Identify which cell holds the provided text, then report its [X, Y] central coordinate. 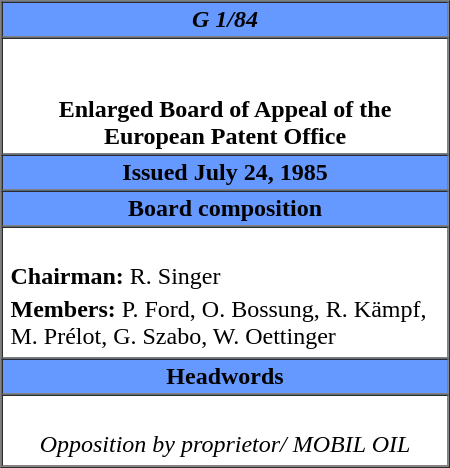
Chairman: R. Singer Members: P. Ford, O. Bossung, R. Kämpf, M. Prélot, G. Szabo, W. Oettinger [226, 292]
Members: P. Ford, O. Bossung, R. Kämpf, M. Prélot, G. Szabo, W. Oettinger [225, 322]
Headwords [226, 376]
Board composition [226, 208]
G 1/84 [226, 20]
Issued July 24, 1985 [226, 172]
Enlarged Board of Appeal of the European Patent Office [226, 96]
Chairman: R. Singer [225, 276]
